Return the (x, y) coordinate for the center point of the cell that contains the specified text.  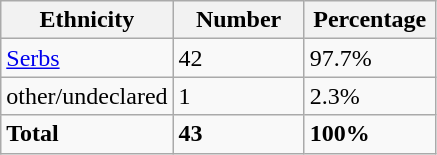
97.7% (370, 58)
100% (370, 134)
43 (238, 134)
1 (238, 96)
42 (238, 58)
Total (87, 134)
Serbs (87, 58)
Percentage (370, 20)
Ethnicity (87, 20)
Number (238, 20)
other/undeclared (87, 96)
2.3% (370, 96)
